Capture the cell that displays the provided text and extract its (X, Y) central coordinate. 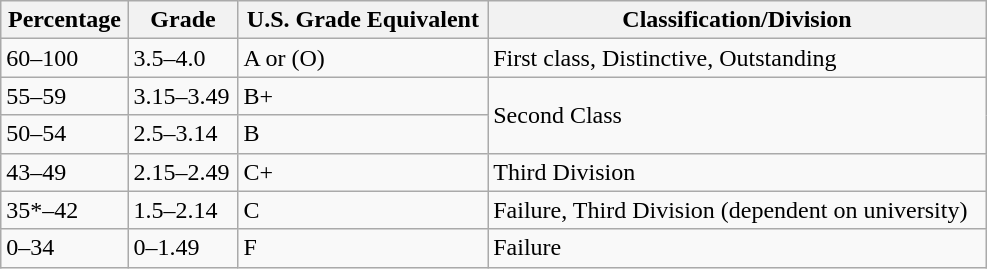
Failure (738, 248)
1.5–2.14 (183, 210)
Grade (183, 20)
3.15–3.49 (183, 96)
Third Division (738, 172)
B (363, 134)
2.5–3.14 (183, 134)
55–59 (64, 96)
60–100 (64, 58)
F (363, 248)
0–1.49 (183, 248)
First class, Distinctive, Outstanding (738, 58)
Percentage (64, 20)
C+ (363, 172)
U.S. Grade Equivalent (363, 20)
Classification/Division (738, 20)
50–54 (64, 134)
Second Class (738, 115)
2.15–2.49 (183, 172)
35*–42 (64, 210)
Failure, Third Division (dependent on university) (738, 210)
A or (O) (363, 58)
0–34 (64, 248)
C (363, 210)
B+ (363, 96)
43–49 (64, 172)
3.5–4.0 (183, 58)
